For the text-containing cell, return its midpoint in [X, Y] coordinate format. 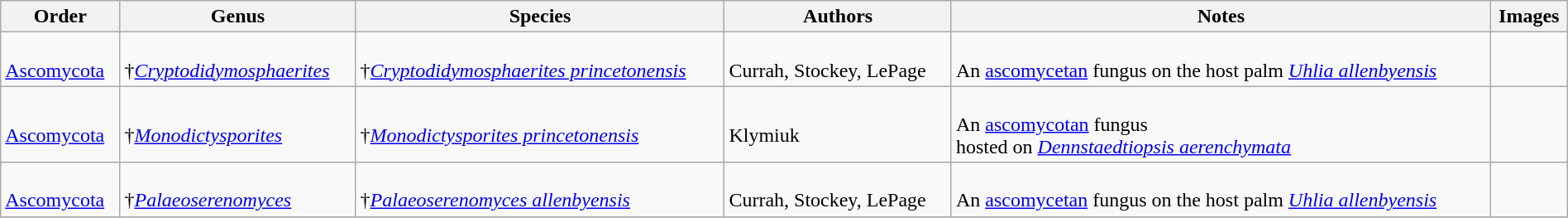
†Cryptodidymosphaerites [238, 60]
An ascomycotan fungus hosted on Dennstaedtiopsis aerenchymata [1221, 124]
Images [1528, 17]
Authors [839, 17]
Genus [238, 17]
†Cryptodidymosphaerites princetonensis [540, 60]
†Palaeoserenomyces [238, 189]
Order [60, 17]
†Monodictysporites princetonensis [540, 124]
Species [540, 17]
†Palaeoserenomyces allenbyensis [540, 189]
Klymiuk [839, 124]
†Monodictysporites [238, 124]
Notes [1221, 17]
